Output the (x, y) coordinate of the center of the cell containing the given text.  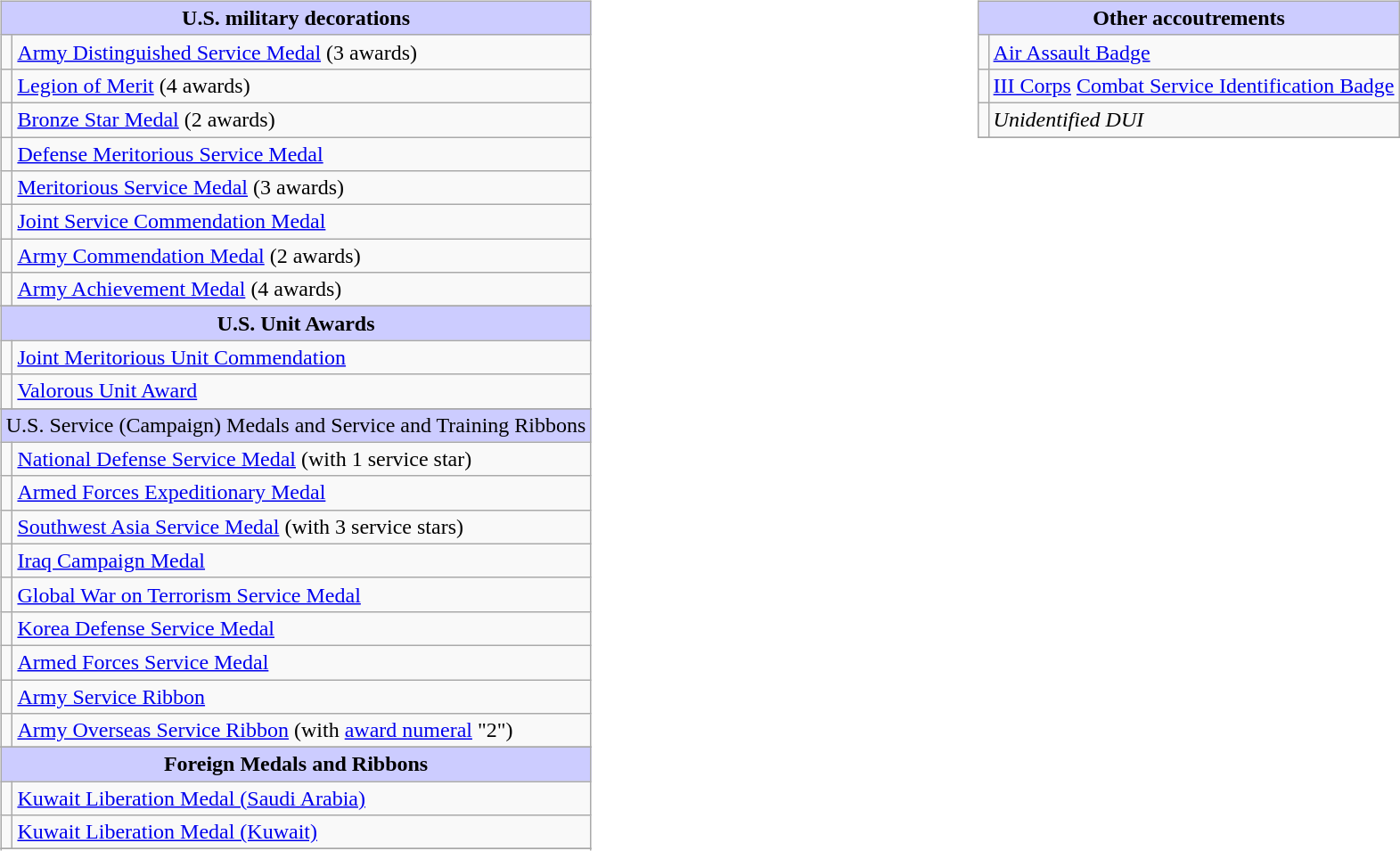
U.S. Service (Campaign) Medals and Service and Training Ribbons (296, 425)
Army Service Ribbon (301, 696)
Bronze Star Medal (2 awards) (301, 119)
Air Assault Badge (1194, 52)
U.S. Unit Awards (296, 323)
Unidentified DUI (1194, 119)
National Defense Service Medal (with 1 service star) (301, 459)
Foreign Medals and Ribbons (296, 765)
Meritorious Service Medal (3 awards) (301, 188)
Southwest Asia Service Medal (with 3 service stars) (301, 527)
Army Achievement Medal (4 awards) (301, 290)
Global War on Terrorism Service Medal (301, 594)
Joint Service Commendation Medal (301, 222)
Armed Forces Service Medal (301, 662)
Armed Forces Expeditionary Medal (301, 493)
Korea Defense Service Medal (301, 628)
Valorous Unit Award (301, 391)
Defense Meritorious Service Medal (301, 154)
U.S. military decorations (296, 18)
III Corps Combat Service Identification Badge (1194, 86)
Army Commendation Medal (2 awards) (301, 256)
Army Overseas Service Ribbon (with award numeral "2") (301, 731)
Kuwait Liberation Medal (Saudi Arabia) (301, 798)
Army Distinguished Service Medal (3 awards) (301, 52)
Kuwait Liberation Medal (Kuwait) (301, 832)
Joint Meritorious Unit Commendation (301, 357)
Legion of Merit (4 awards) (301, 86)
Iraq Campaign Medal (301, 561)
Other accoutrements (1189, 18)
